Pinpoint the cell where the given text exists, returning its (X, Y) midpoint coordinate. 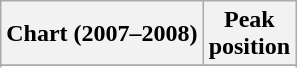
Peakposition (249, 34)
Chart (2007–2008) (102, 34)
